Output the [X, Y] coordinate of the center of the cell containing the given text.  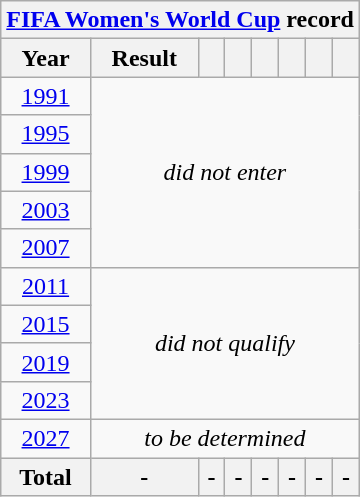
Total [46, 477]
2023 [46, 400]
2027 [46, 438]
1999 [46, 172]
2015 [46, 324]
1995 [46, 134]
1991 [46, 96]
2007 [46, 248]
2019 [46, 362]
2003 [46, 210]
Result [144, 58]
did not qualify [224, 343]
to be determined [224, 438]
2011 [46, 286]
did not enter [224, 172]
Year [46, 58]
FIFA Women's World Cup record [180, 20]
